Find where the given text appears and provide that cell's center as [x, y] coordinate. 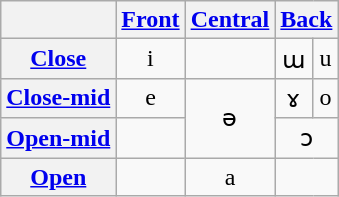
ɔ [306, 138]
ɤ [294, 98]
Central [230, 20]
u [326, 59]
Front [150, 20]
e [150, 98]
i [150, 59]
Open [58, 177]
ə [230, 118]
a [230, 177]
ɯ [294, 59]
Close [58, 59]
Close-mid [58, 98]
o [326, 98]
Back [306, 20]
Open-mid [58, 138]
